Locate the cell with the specified text and output its [x, y] center coordinate. 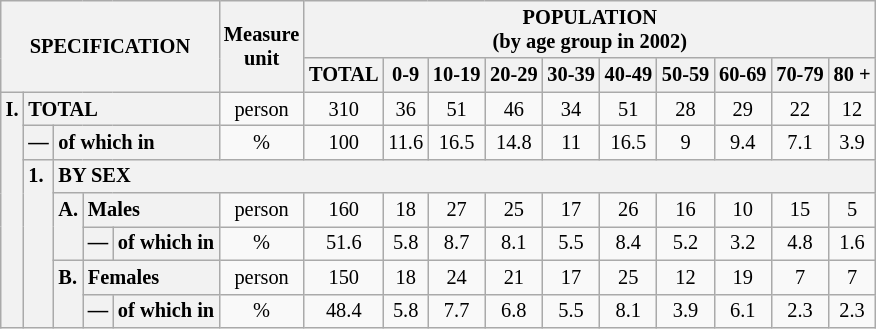
4.8 [800, 243]
21 [514, 277]
60-69 [742, 75]
10-19 [456, 75]
SPECIFICATION [110, 46]
POPULATION (by age group in 2002) [590, 29]
8.4 [628, 243]
100 [344, 142]
5 [852, 210]
11.6 [406, 142]
50-59 [686, 75]
30-39 [570, 75]
19 [742, 277]
A. [68, 226]
3.2 [742, 243]
40-49 [628, 75]
15 [800, 210]
34 [570, 109]
9 [686, 142]
6.1 [742, 311]
16 [686, 210]
1. [38, 243]
28 [686, 109]
26 [628, 210]
24 [456, 277]
150 [344, 277]
36 [406, 109]
14.8 [514, 142]
11 [570, 142]
Measure unit [262, 46]
1.6 [852, 243]
51.6 [344, 243]
46 [514, 109]
Males [151, 210]
7.7 [456, 311]
7.1 [800, 142]
0-9 [406, 75]
10 [742, 210]
8.7 [456, 243]
48.4 [344, 311]
I. [12, 210]
70-79 [800, 75]
BY SEX [465, 176]
20-29 [514, 75]
80 + [852, 75]
Females [151, 277]
9.4 [742, 142]
5.2 [686, 243]
29 [742, 109]
22 [800, 109]
27 [456, 210]
160 [344, 210]
B. [68, 294]
310 [344, 109]
6.8 [514, 311]
